Pinpoint the cell where the given text exists, returning its [x, y] midpoint coordinate. 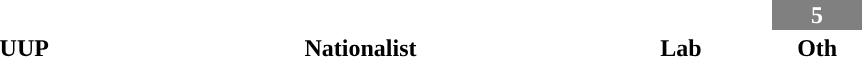
4 [682, 15]
9 [360, 15]
5 [817, 15]
